Provide the (x, y) coordinate of the cell's center where the given text is located.  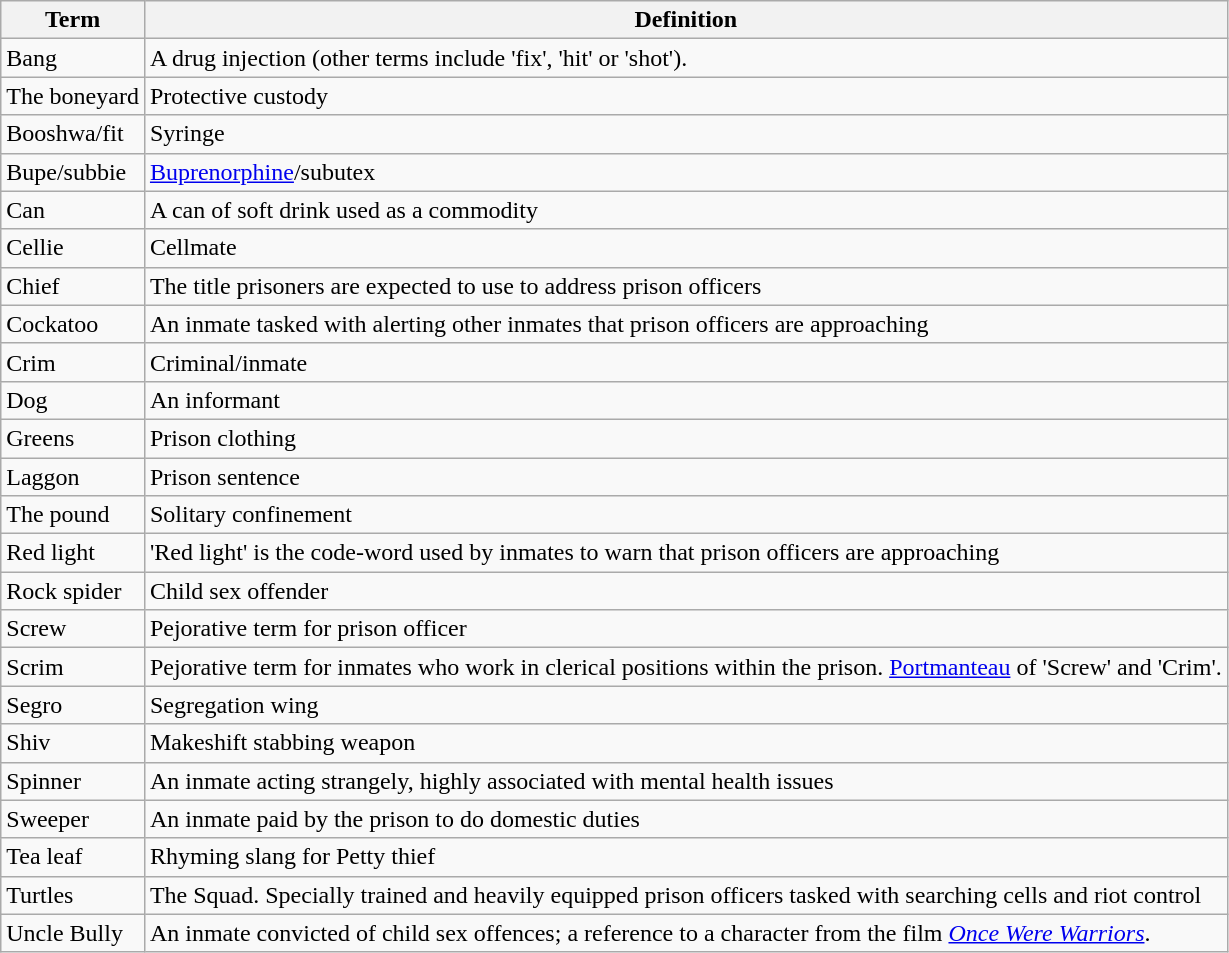
A drug injection (other terms include 'fix', 'hit' or 'shot'). (686, 58)
The Squad. Specially trained and heavily equipped prison officers tasked with searching cells and riot control (686, 895)
Protective custody (686, 96)
Chief (73, 286)
The title prisoners are expected to use to address prison officers (686, 286)
Dog (73, 400)
An inmate convicted of child sex offences; a reference to a character from the film Once Were Warriors. (686, 933)
Greens (73, 438)
Buprenorphine/subutex (686, 172)
Pejorative term for inmates who work in clerical positions within the prison. Portmanteau of 'Screw' and 'Crim'. (686, 667)
A can of soft drink used as a commodity (686, 210)
Crim (73, 362)
Makeshift stabbing weapon (686, 743)
Rock spider (73, 591)
Rhyming slang for Petty thief (686, 857)
Can (73, 210)
An inmate paid by the prison to do domestic duties (686, 819)
Cellmate (686, 248)
Booshwa/fit (73, 134)
Uncle Bully (73, 933)
An inmate tasked with alerting other inmates that prison officers are approaching (686, 324)
Definition (686, 20)
Tea leaf (73, 857)
'Red light' is the code-word used by inmates to warn that prison officers are approaching (686, 553)
An inmate acting strangely, highly associated with mental health issues (686, 781)
Prison sentence (686, 477)
Turtles (73, 895)
Screw (73, 629)
Cellie (73, 248)
Term (73, 20)
Cockatoo (73, 324)
Syringe (686, 134)
Solitary confinement (686, 515)
Scrim (73, 667)
The pound (73, 515)
Segro (73, 705)
Sweeper (73, 819)
The boneyard (73, 96)
Bupe/subbie (73, 172)
Criminal/inmate (686, 362)
Spinner (73, 781)
Shiv (73, 743)
Red light (73, 553)
Pejorative term for prison officer (686, 629)
An informant (686, 400)
Child sex offender (686, 591)
Bang (73, 58)
Segregation wing (686, 705)
Prison clothing (686, 438)
Laggon (73, 477)
